Capture the cell that displays the provided text and extract its [X, Y] central coordinate. 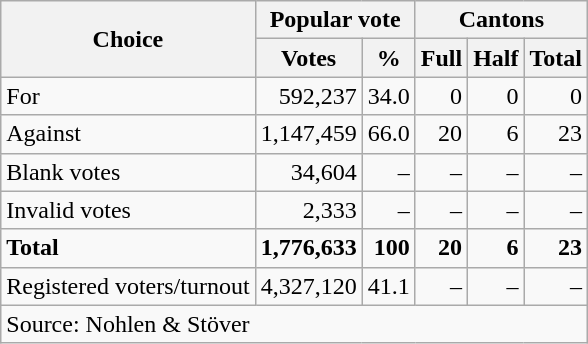
Popular vote [335, 20]
2,333 [308, 210]
Against [128, 134]
Choice [128, 39]
1,776,633 [308, 248]
100 [388, 248]
66.0 [388, 134]
1,147,459 [308, 134]
% [388, 58]
4,327,120 [308, 286]
34.0 [388, 96]
Invalid votes [128, 210]
34,604 [308, 172]
Full [441, 58]
41.1 [388, 286]
592,237 [308, 96]
Source: Nohlen & Stöver [294, 324]
Votes [308, 58]
Half [496, 58]
Blank votes [128, 172]
Registered voters/turnout [128, 286]
For [128, 96]
Cantons [501, 20]
